Capture the cell that displays the provided text and extract its [x, y] central coordinate. 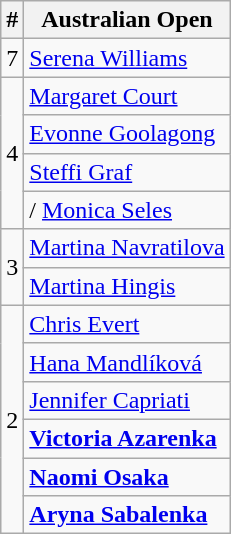
Victoria Azarenka [127, 438]
Margaret Court [127, 96]
2 [12, 419]
/ Monica Seles [127, 210]
Martina Navratilova [127, 248]
Naomi Osaka [127, 477]
Evonne Goolagong [127, 134]
3 [12, 267]
4 [12, 153]
# [12, 20]
Jennifer Capriati [127, 400]
Martina Hingis [127, 286]
Hana Mandlíková [127, 362]
Steffi Graf [127, 172]
Chris Evert [127, 324]
Serena Williams [127, 58]
7 [12, 58]
Aryna Sabalenka [127, 515]
Australian Open [127, 20]
